Extract the (X, Y) coordinate from the center of the cell holding the provided text.  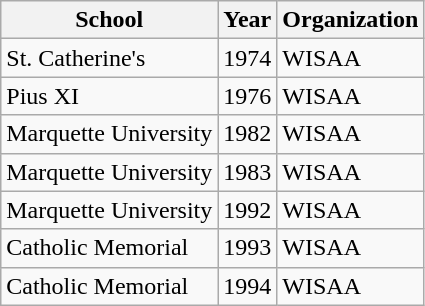
Pius XI (110, 96)
Year (248, 20)
1994 (248, 286)
School (110, 20)
1982 (248, 134)
1974 (248, 58)
1983 (248, 172)
St. Catherine's (110, 58)
1992 (248, 210)
1976 (248, 96)
1993 (248, 248)
Organization (350, 20)
